Return the [x, y] coordinate for the center point of the cell that contains the specified text.  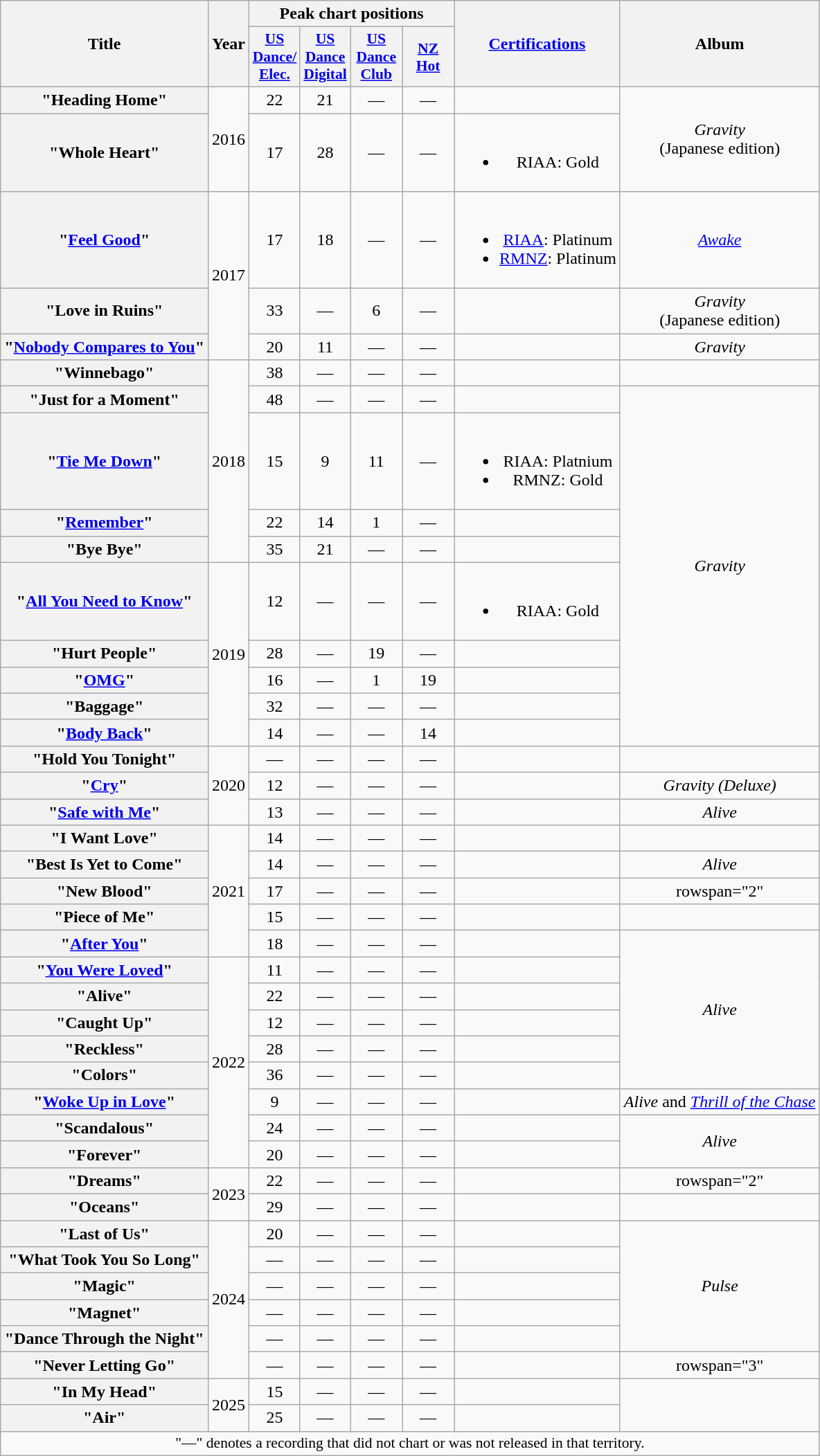
"—" denotes a recording that did not chart or was not released in that territory. [410, 1444]
"Nobody Compares to You" [105, 347]
"Dreams" [105, 1180]
2016 [229, 138]
"All You Need to Know" [105, 601]
2020 [229, 785]
"Baggage" [105, 706]
"Caught Up" [105, 1023]
"Body Back" [105, 733]
29 [275, 1207]
2025 [229, 1405]
48 [275, 399]
US Dance Club [377, 57]
"Colors" [105, 1075]
"Whole Heart" [105, 152]
2022 [229, 1062]
RIAA: PlatinumRMNZ: Platinum [537, 240]
Gravity (Deluxe) [720, 785]
"Feel Good" [105, 240]
35 [275, 549]
"Dance Through the Night" [105, 1339]
"Magnet" [105, 1313]
rowspan="3" [720, 1365]
24 [275, 1128]
33 [275, 312]
6 [377, 312]
USDance/Elec. [275, 57]
"Hurt People" [105, 654]
2023 [229, 1194]
"Heading Home" [105, 100]
"Remember" [105, 523]
"Piece of Me" [105, 917]
Peak chart positions [352, 14]
13 [275, 812]
"Never Letting Go" [105, 1365]
Year [229, 44]
"New Blood" [105, 891]
"I Want Love" [105, 838]
"Just for a Moment" [105, 399]
2018 [229, 461]
"Last of Us" [105, 1233]
"Love in Ruins" [105, 312]
"Alive" [105, 996]
Alive and Thrill of the Chase [720, 1102]
"What Took You So Long" [105, 1260]
"After You" [105, 944]
"Best Is Yet to Come" [105, 865]
"Cry" [105, 785]
"OMG" [105, 680]
2021 [229, 891]
Certifications [537, 44]
"Safe with Me" [105, 812]
2024 [229, 1299]
"Hold You Tonight" [105, 759]
"Air" [105, 1418]
"Reckless" [105, 1049]
16 [275, 680]
"Oceans" [105, 1207]
36 [275, 1075]
"Forever" [105, 1154]
"Woke Up in Love" [105, 1102]
25 [275, 1418]
"You Were Loved" [105, 970]
Album [720, 44]
"Magic" [105, 1286]
"In My Head" [105, 1392]
US Dance Digital [325, 57]
2019 [229, 654]
Pulse [720, 1286]
"Tie Me Down" [105, 461]
RIAA: PlatniumRMNZ: Gold [537, 461]
38 [275, 373]
32 [275, 706]
2017 [229, 276]
Awake [720, 240]
"Winnebago" [105, 373]
"Bye Bye" [105, 549]
"Scandalous" [105, 1128]
Title [105, 44]
NZHot [428, 57]
